Locate the cell with the specified text and output its (x, y) center coordinate. 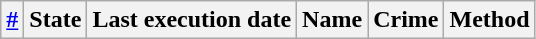
# (12, 20)
Name (332, 20)
Last execution date (192, 20)
State (56, 20)
Crime (406, 20)
Method (490, 20)
